Identify which cell holds the provided text, then report its [X, Y] central coordinate. 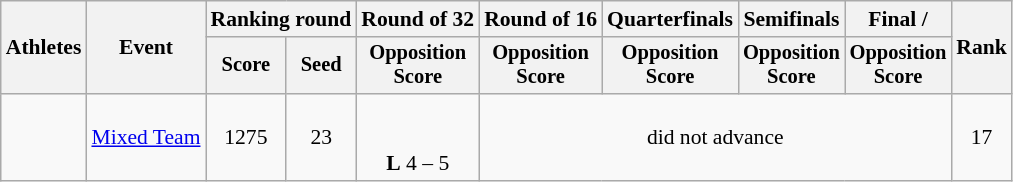
L 4 – 5 [418, 138]
Mixed Team [146, 138]
Round of 32 [418, 19]
17 [982, 138]
Final / [898, 19]
Semifinals [792, 19]
1275 [246, 138]
Seed [321, 66]
Event [146, 48]
Ranking round [282, 19]
Round of 16 [540, 19]
Athletes [44, 48]
23 [321, 138]
Quarterfinals [670, 19]
Rank [982, 48]
Score [246, 66]
did not advance [715, 138]
